Search for the cell housing the specified text and yield its [x, y] center coordinate. 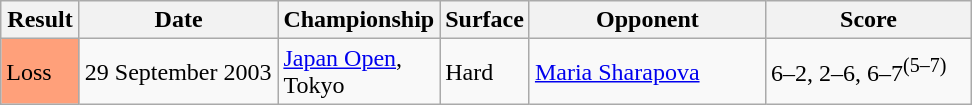
Date [178, 20]
Result [40, 20]
29 September 2003 [178, 72]
Loss [40, 72]
6–2, 2–6, 6–7(5–7) [868, 72]
Maria Sharapova [647, 72]
Surface [485, 20]
Hard [485, 72]
Japan Open, Tokyo [359, 72]
Score [868, 20]
Championship [359, 20]
Opponent [647, 20]
